Scan for the cell matching the given text and deliver its (X, Y) coordinate at center. 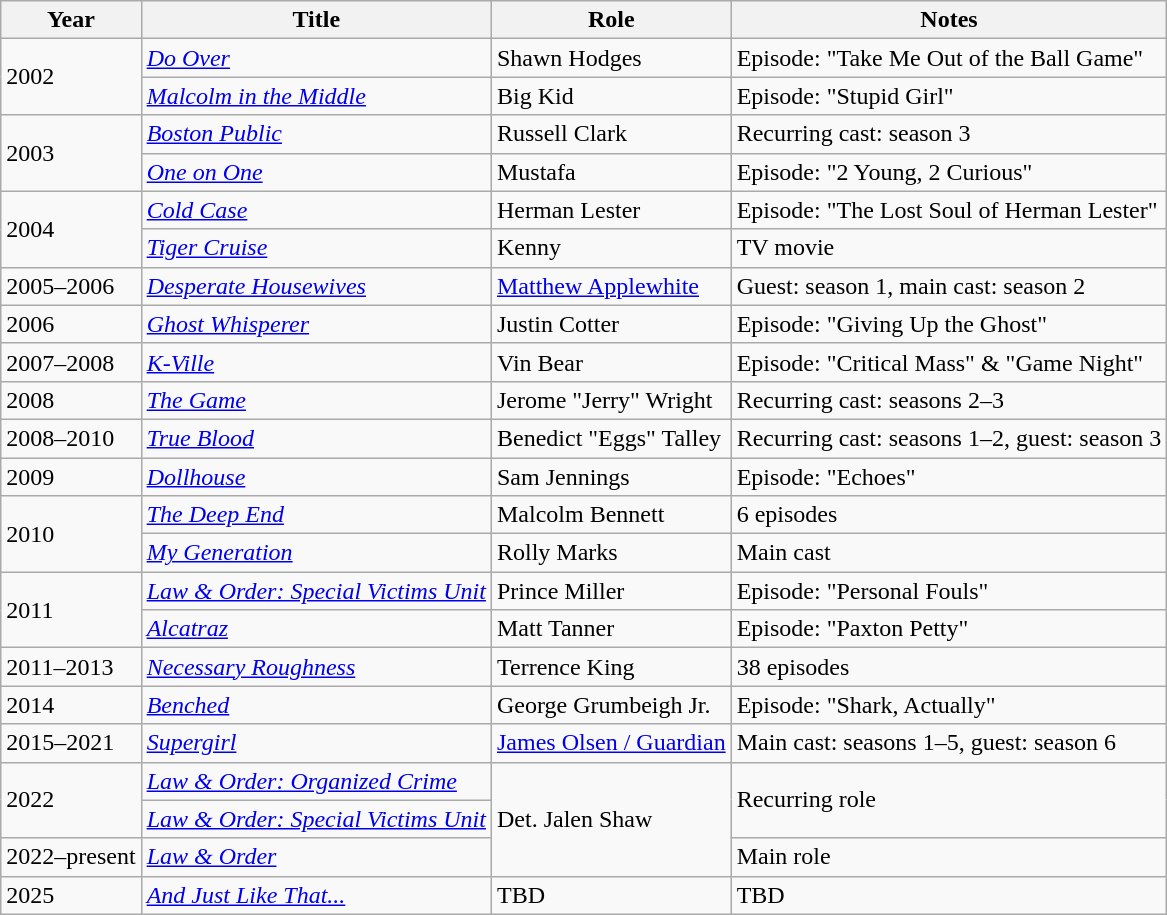
2005–2006 (71, 286)
2007–2008 (71, 362)
2015–2021 (71, 743)
Recurring cast: season 3 (949, 134)
Kenny (611, 248)
Episode: "The Lost Soul of Herman Lester" (949, 210)
Benched (316, 705)
Jerome "Jerry" Wright (611, 400)
K-Ville (316, 362)
2008 (71, 400)
Russell Clark (611, 134)
Episode: "Take Me Out of the Ball Game" (949, 58)
Desperate Housewives (316, 286)
James Olsen / Guardian (611, 743)
Episode: "2 Young, 2 Curious" (949, 172)
Benedict "Eggs" Talley (611, 438)
2009 (71, 477)
Terrence King (611, 667)
Episode: "Echoes" (949, 477)
Recurring cast: seasons 2–3 (949, 400)
Malcolm in the Middle (316, 96)
2004 (71, 229)
Det. Jalen Shaw (611, 819)
Law & Order (316, 857)
Episode: "Stupid Girl" (949, 96)
2006 (71, 324)
2003 (71, 153)
Supergirl (316, 743)
Big Kid (611, 96)
Recurring role (949, 800)
Main role (949, 857)
Cold Case (316, 210)
Law & Order: Organized Crime (316, 781)
Main cast: seasons 1–5, guest: season 6 (949, 743)
Mustafa (611, 172)
Shawn Hodges (611, 58)
Dollhouse (316, 477)
Matthew Applewhite (611, 286)
One on One (316, 172)
6 episodes (949, 515)
Boston Public (316, 134)
2025 (71, 895)
Guest: season 1, main cast: season 2 (949, 286)
Recurring cast: seasons 1–2, guest: season 3 (949, 438)
Alcatraz (316, 629)
Necessary Roughness (316, 667)
2022–present (71, 857)
Role (611, 20)
Sam Jennings (611, 477)
Episode: "Personal Fouls" (949, 591)
And Just Like That... (316, 895)
Episode: "Giving Up the Ghost" (949, 324)
The Deep End (316, 515)
Year (71, 20)
2011 (71, 610)
Main cast (949, 553)
2008–2010 (71, 438)
Matt Tanner (611, 629)
My Generation (316, 553)
2002 (71, 77)
Herman Lester (611, 210)
Tiger Cruise (316, 248)
True Blood (316, 438)
Episode: "Critical Mass" & "Game Night" (949, 362)
Rolly Marks (611, 553)
Do Over (316, 58)
George Grumbeigh Jr. (611, 705)
2022 (71, 800)
TV movie (949, 248)
Title (316, 20)
Vin Bear (611, 362)
Episode: "Shark, Actually" (949, 705)
Notes (949, 20)
2010 (71, 534)
The Game (316, 400)
Malcolm Bennett (611, 515)
2011–2013 (71, 667)
Episode: "Paxton Petty" (949, 629)
2014 (71, 705)
38 episodes (949, 667)
Justin Cotter (611, 324)
Ghost Whisperer (316, 324)
Prince Miller (611, 591)
